Locate the cell with the specified text and output its [x, y] center coordinate. 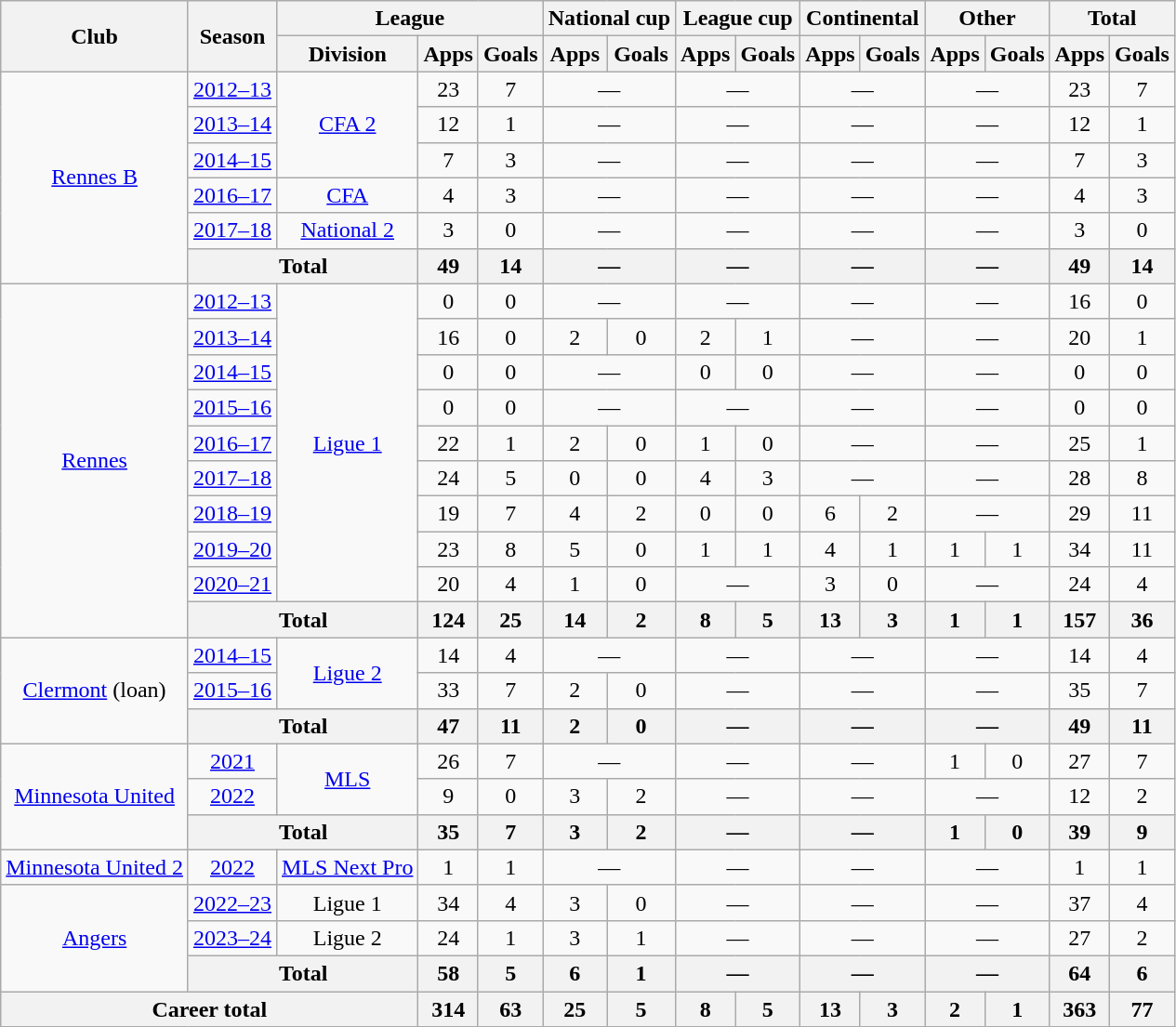
19 [448, 514]
Club [95, 36]
157 [1079, 620]
47 [448, 726]
Rennes B [95, 178]
CFA [348, 195]
MLS Next Pro [348, 867]
29 [1079, 514]
77 [1143, 1008]
2019–20 [232, 549]
64 [1079, 973]
363 [1079, 1008]
Continental [863, 19]
National 2 [348, 230]
Season [232, 36]
League [411, 19]
2022–23 [232, 902]
Rennes [95, 461]
National cup [609, 19]
36 [1143, 620]
Minnesota United [95, 797]
MLS [348, 779]
CFA 2 [348, 125]
2018–19 [232, 514]
314 [448, 1008]
Other [987, 19]
33 [448, 691]
63 [510, 1008]
37 [1079, 902]
Division [348, 54]
124 [448, 620]
2020–21 [232, 585]
28 [1079, 479]
2023–24 [232, 938]
Minnesota United 2 [95, 867]
Career total [210, 1008]
Angers [95, 938]
2021 [232, 761]
22 [448, 443]
26 [448, 761]
58 [448, 973]
League cup [738, 19]
39 [1079, 832]
Clermont (loan) [95, 691]
